Return the (x, y) coordinate for the center point of the cell that contains the specified text.  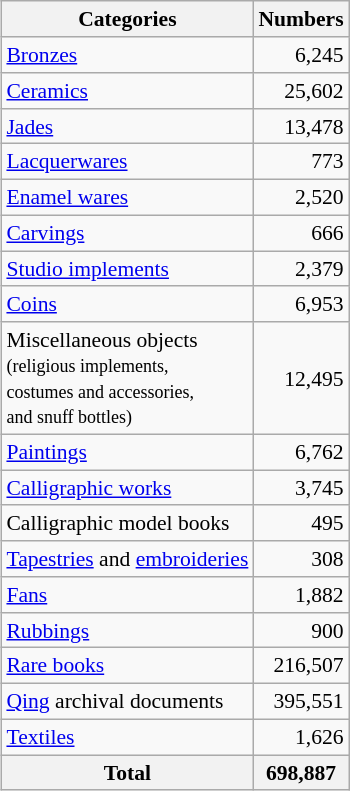
6,953 (300, 304)
Textiles (127, 737)
Rubbings (127, 630)
Miscellaneous objects (religious implements, costumes and accessories, and snuff bottles) (127, 378)
Enamel wares (127, 197)
308 (300, 559)
6,245 (300, 55)
13,478 (300, 126)
Numbers (300, 19)
Jades (127, 126)
Fans (127, 595)
773 (300, 162)
395,551 (300, 701)
3,745 (300, 488)
1,882 (300, 595)
Paintings (127, 452)
Studio implements (127, 269)
216,507 (300, 666)
6,762 (300, 452)
Categories (127, 19)
698,887 (300, 773)
495 (300, 523)
1,626 (300, 737)
666 (300, 233)
Rare books (127, 666)
Calligraphic model books (127, 523)
25,602 (300, 91)
Ceramics (127, 91)
12,495 (300, 378)
900 (300, 630)
Carvings (127, 233)
Lacquerwares (127, 162)
Tapestries and embroideries (127, 559)
Calligraphic works (127, 488)
Total (127, 773)
Bronzes (127, 55)
Qing archival documents (127, 701)
2,520 (300, 197)
2,379 (300, 269)
Coins (127, 304)
